Locate the cell with the specified text and output its (X, Y) center coordinate. 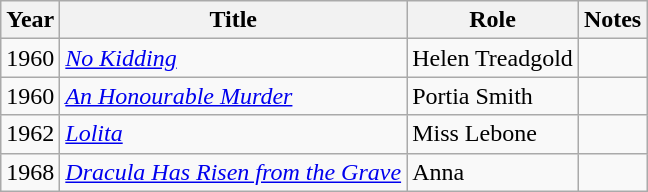
1962 (30, 134)
Title (234, 20)
Helen Treadgold (493, 58)
1968 (30, 172)
Lolita (234, 134)
An Honourable Murder (234, 96)
No Kidding (234, 58)
Anna (493, 172)
Dracula Has Risen from the Grave (234, 172)
Miss Lebone (493, 134)
Year (30, 20)
Portia Smith (493, 96)
Role (493, 20)
Notes (612, 20)
